Return the (x, y) coordinate for the center point of the cell that contains the specified text.  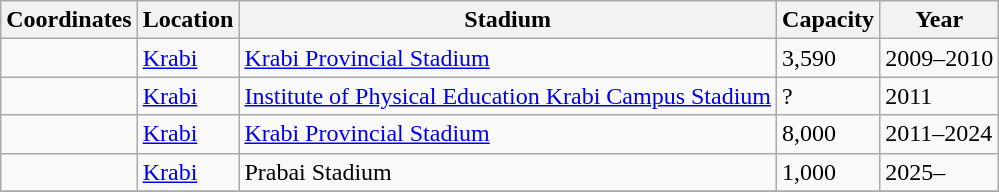
Institute of Physical Education Krabi Campus Stadium (508, 96)
Capacity (828, 20)
2009–2010 (940, 58)
? (828, 96)
Stadium (508, 20)
8,000 (828, 134)
2011 (940, 96)
1,000 (828, 172)
3,590 (828, 58)
Year (940, 20)
2011–2024 (940, 134)
Prabai Stadium (508, 172)
Location (188, 20)
2025– (940, 172)
Coordinates (69, 20)
